From the cell containing the given text, extract its center point as (X, Y) coordinate. 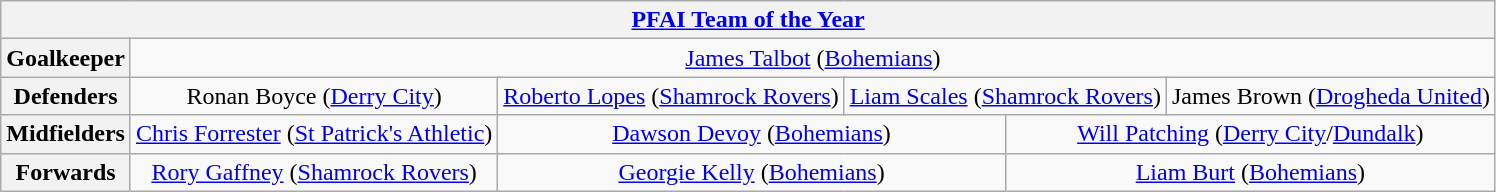
Liam Scales (Shamrock Rovers) (1005, 96)
PFAI Team of the Year (748, 20)
Midfielders (66, 134)
Liam Burt (Bohemians) (1250, 172)
Goalkeeper (66, 58)
Ronan Boyce (Derry City) (314, 96)
Georgie Kelly (Bohemians) (752, 172)
Dawson Devoy (Bohemians) (752, 134)
James Brown (Drogheda United) (1330, 96)
Rory Gaffney (Shamrock Rovers) (314, 172)
Forwards (66, 172)
Defenders (66, 96)
James Talbot (Bohemians) (812, 58)
Roberto Lopes (Shamrock Rovers) (671, 96)
Chris Forrester (St Patrick's Athletic) (314, 134)
Will Patching (Derry City/Dundalk) (1250, 134)
